Provide the [X, Y] coordinate of the cell's center where the given text is located.  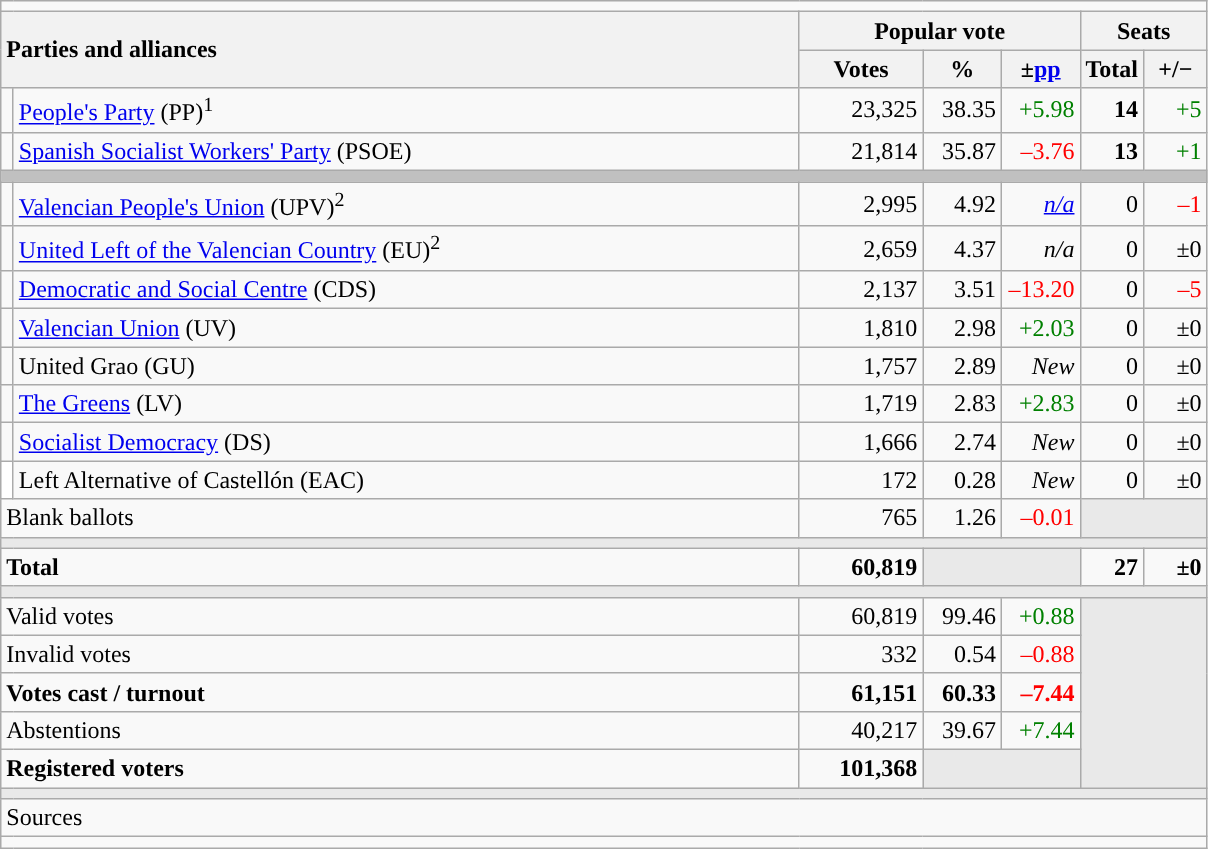
Votes cast / turnout [400, 692]
4.37 [962, 248]
+/− [1176, 69]
14 [1112, 110]
Parties and alliances [400, 50]
4.92 [962, 204]
–0.01 [1040, 518]
1.26 [962, 518]
Abstentions [400, 731]
Seats [1144, 31]
2.98 [962, 328]
2.89 [962, 366]
+2.03 [1040, 328]
United Left of the Valencian Country (EU)2 [406, 248]
People's Party (PP)1 [406, 110]
Left Alternative of Castellón (EAC) [406, 480]
Spanish Socialist Workers' Party (PSOE) [406, 151]
23,325 [861, 110]
765 [861, 518]
+0.88 [1040, 616]
1,757 [861, 366]
Valencian Union (UV) [406, 328]
Valid votes [400, 616]
0.54 [962, 654]
Blank ballots [400, 518]
+5.98 [1040, 110]
–1 [1176, 204]
1,666 [861, 442]
27 [1112, 567]
332 [861, 654]
–0.88 [1040, 654]
Democratic and Social Centre (CDS) [406, 290]
38.35 [962, 110]
60.33 [962, 692]
The Greens (LV) [406, 404]
2.83 [962, 404]
21,814 [861, 151]
40,217 [861, 731]
1,810 [861, 328]
61,151 [861, 692]
+1 [1176, 151]
0.28 [962, 480]
Invalid votes [400, 654]
2,659 [861, 248]
+5 [1176, 110]
1,719 [861, 404]
United Grao (GU) [406, 366]
2,137 [861, 290]
35.87 [962, 151]
–13.20 [1040, 290]
Socialist Democracy (DS) [406, 442]
3.51 [962, 290]
–5 [1176, 290]
Sources [604, 818]
Valencian People's Union (UPV)2 [406, 204]
99.46 [962, 616]
–3.76 [1040, 151]
+7.44 [1040, 731]
+2.83 [1040, 404]
101,368 [861, 769]
2.74 [962, 442]
39.67 [962, 731]
±pp [1040, 69]
Registered voters [400, 769]
13 [1112, 151]
% [962, 69]
Popular vote [940, 31]
–7.44 [1040, 692]
2,995 [861, 204]
Votes [861, 69]
172 [861, 480]
